Find where the given text appears and provide that cell's center as (x, y) coordinate. 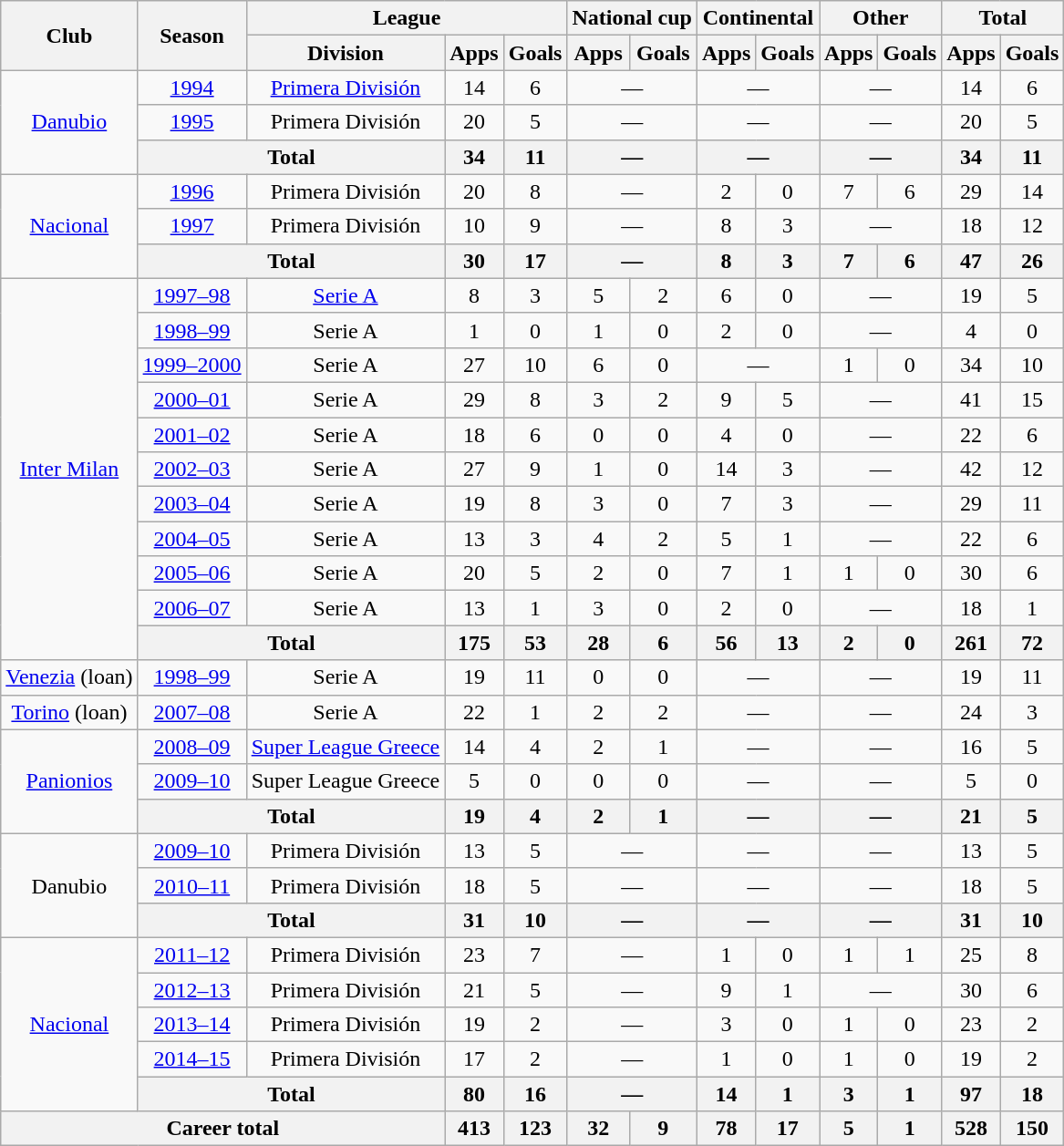
Torino (loan) (69, 712)
Venezia (loan) (69, 677)
150 (1032, 1129)
41 (971, 399)
2000–01 (191, 399)
15 (1032, 399)
32 (598, 1129)
1996 (191, 191)
2011–12 (191, 955)
413 (474, 1129)
Career total (222, 1129)
National cup (632, 18)
261 (971, 643)
528 (971, 1129)
Club (69, 36)
Other (881, 18)
56 (726, 643)
53 (535, 643)
2008–09 (191, 747)
2005–06 (191, 573)
2002–03 (191, 470)
2001–02 (191, 435)
Panionios (69, 781)
2013–14 (191, 1025)
28 (598, 643)
1994 (191, 88)
1997–98 (191, 295)
72 (1032, 643)
47 (971, 261)
Inter Milan (69, 469)
League (407, 18)
78 (726, 1129)
2010–11 (191, 885)
24 (971, 712)
123 (535, 1129)
2006–07 (191, 608)
26 (1032, 261)
80 (474, 1094)
2004–05 (191, 539)
Continental (758, 18)
175 (474, 643)
2007–08 (191, 712)
1997 (191, 226)
25 (971, 955)
2012–13 (191, 989)
97 (971, 1094)
Season (191, 36)
42 (971, 470)
1995 (191, 122)
2014–15 (191, 1059)
1999–2000 (191, 365)
Division (346, 53)
2003–04 (191, 504)
